Detect which cell encompasses the target text, then output its [x, y] center coordinate. 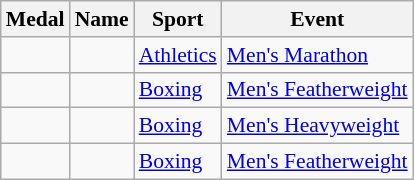
Men's Heavyweight [318, 126]
Medal [36, 19]
Name [102, 19]
Men's Marathon [318, 55]
Event [318, 19]
Sport [178, 19]
Athletics [178, 55]
